Locate the cell with the specified text and output its (x, y) center coordinate. 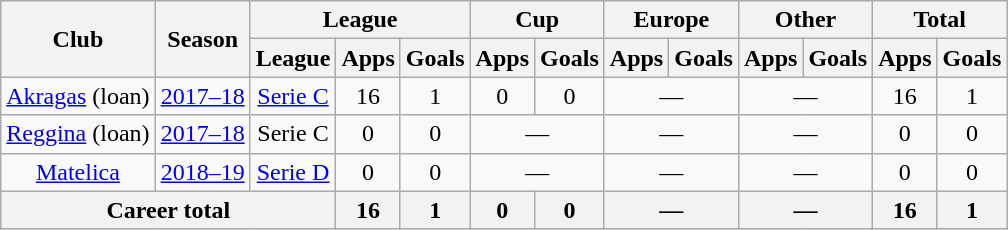
Other (805, 20)
Akragas (loan) (78, 96)
Reggina (loan) (78, 134)
Serie D (293, 172)
Cup (537, 20)
2018–19 (202, 172)
Season (202, 39)
Total (940, 20)
Matelica (78, 172)
Europe (671, 20)
Club (78, 39)
Career total (168, 210)
